Extract the (X, Y) coordinate from the center of the cell holding the provided text.  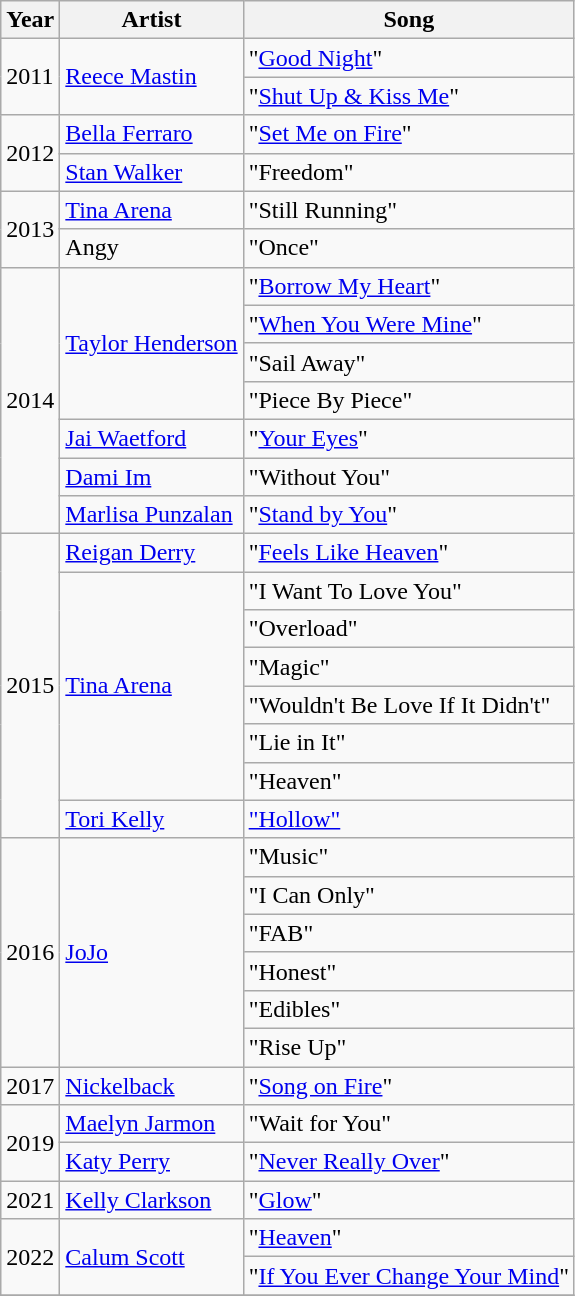
"Honest" (408, 971)
Jai Waetford (152, 438)
JoJo (152, 952)
Dami Im (152, 477)
"Edibles" (408, 1009)
Katy Perry (152, 1162)
Bella Ferraro (152, 134)
Calum Scott (152, 1257)
Artist (152, 20)
2016 (30, 952)
Reigan Derry (152, 553)
"Piece By Piece" (408, 400)
Taylor Henderson (152, 343)
"Shut Up & Kiss Me" (408, 96)
2015 (30, 686)
2011 (30, 77)
"When You Were Mine" (408, 324)
"Stand by You" (408, 515)
Reece Mastin (152, 77)
2014 (30, 400)
Year (30, 20)
"If You Ever Change Your Mind" (408, 1276)
"Hollow" (408, 819)
"Good Night" (408, 58)
"Music" (408, 857)
"Once" (408, 248)
Maelyn Jarmon (152, 1124)
"Your Eyes" (408, 438)
2012 (30, 153)
"Glow" (408, 1200)
"FAB" (408, 933)
"I Can Only" (408, 895)
"Magic" (408, 667)
"Lie in It" (408, 743)
"Song on Fire" (408, 1085)
"Without You" (408, 477)
Nickelback (152, 1085)
"Sail Away" (408, 362)
2017 (30, 1085)
2021 (30, 1200)
"Wait for You" (408, 1124)
"Set Me on Fire" (408, 134)
Tori Kelly (152, 819)
Stan Walker (152, 172)
"Never Really Over" (408, 1162)
Angy (152, 248)
2013 (30, 229)
Song (408, 20)
"Still Running" (408, 210)
"Feels Like Heaven" (408, 553)
"Wouldn't Be Love If It Didn't" (408, 705)
"Borrow My Heart" (408, 286)
Kelly Clarkson (152, 1200)
"I Want To Love You" (408, 591)
2019 (30, 1143)
"Overload" (408, 629)
"Freedom" (408, 172)
"Rise Up" (408, 1047)
2022 (30, 1257)
Marlisa Punzalan (152, 515)
